Pinpoint the cell where the given text exists, returning its (x, y) midpoint coordinate. 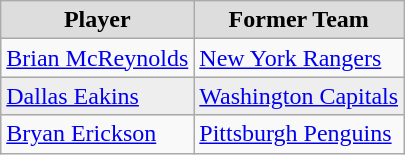
Player (98, 20)
Bryan Erickson (98, 134)
Former Team (299, 20)
New York Rangers (299, 58)
Brian McReynolds (98, 58)
Washington Capitals (299, 96)
Pittsburgh Penguins (299, 134)
Dallas Eakins (98, 96)
